Provide the [X, Y] coordinate of the cell's center where the given text is located.  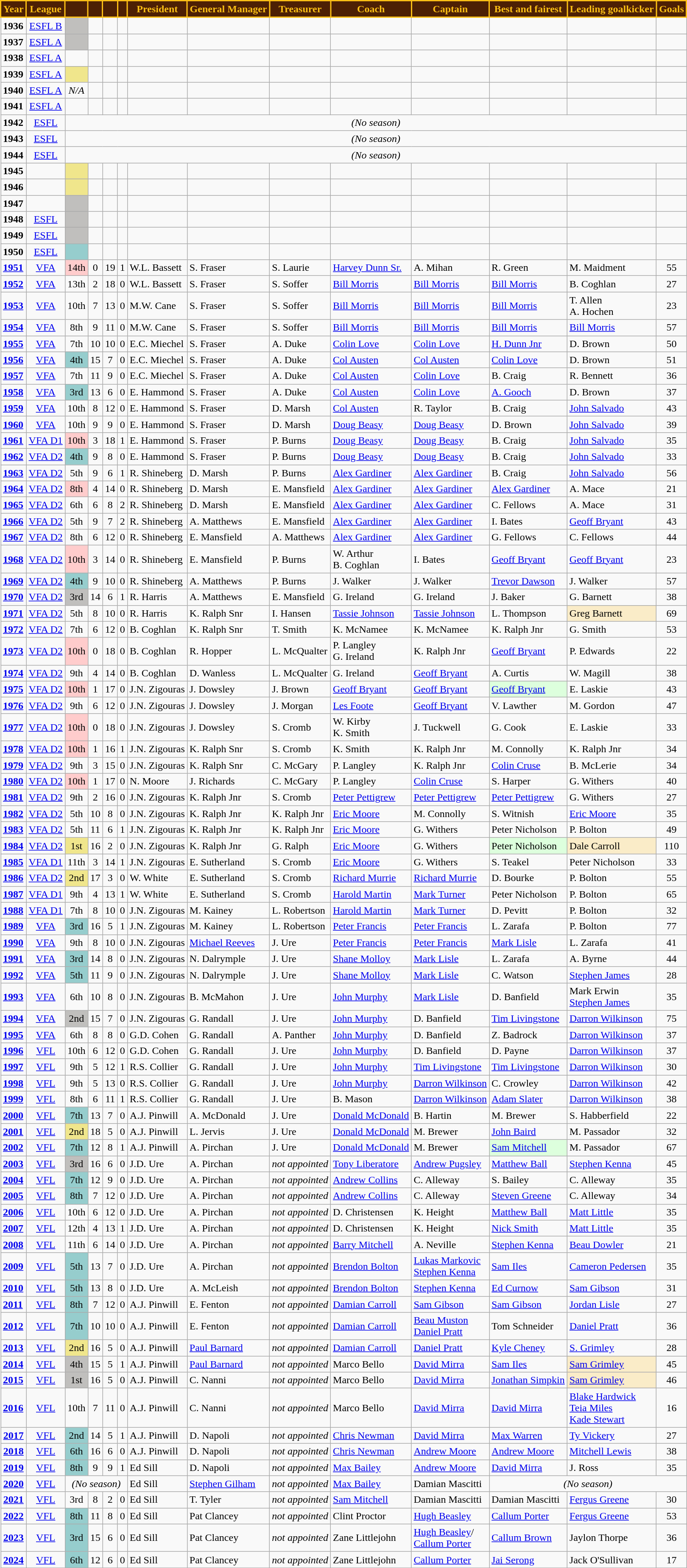
1990 [14, 942]
1944 [14, 155]
Jack O'Sullivan [612, 1560]
C. Crowley [528, 1083]
Cameron Pedersen [612, 1266]
I. Hansen [300, 613]
R. Taylor [450, 408]
J. Richards [228, 781]
2001 [14, 1132]
Nick Smith [528, 1228]
Lukas MarkovicStephen Kenna [450, 1266]
1978 [14, 749]
P. Edwards [612, 651]
2012 [14, 1326]
1995 [14, 1034]
M. Maidment [612, 268]
2010 [14, 1288]
2017 [14, 1435]
1945 [14, 171]
1970 [14, 597]
S. Grimley [612, 1348]
Treasurer [300, 9]
1957 [14, 376]
1960 [14, 424]
41 [672, 942]
A. Mihan [450, 268]
S. Harper [528, 781]
1991 [14, 959]
1996 [14, 1051]
75 [672, 1018]
46 [672, 1380]
1964 [14, 489]
1958 [14, 392]
1982 [14, 814]
V. Lawther [528, 705]
A. McDonald [228, 1115]
G. Cook [528, 727]
Jonathan Simpkin [528, 1380]
1936 [14, 25]
Kyle Cheney [528, 1348]
2011 [14, 1304]
1998 [14, 1083]
2018 [14, 1451]
110 [672, 846]
C. Watson [528, 975]
1994 [14, 1018]
N. Moore [157, 781]
1948 [14, 220]
40 [672, 781]
A. Curtis [528, 673]
2022 [14, 1516]
John Baird [528, 1132]
1971 [14, 613]
B. McMahon [228, 997]
Steven Greene [528, 1196]
Blake Hardwick Teia Miles Kade Stewart [612, 1408]
G. Barnett [612, 597]
1976 [14, 705]
12th [76, 1228]
H. Dunn Jnr [528, 344]
K. Smith [371, 749]
A. Panther [300, 1034]
1986 [14, 878]
Greg Barnett [612, 613]
Harvey Dunn Sr. [371, 268]
Trevor Dawson [528, 581]
Barry Mitchell [371, 1244]
J. Brown [300, 689]
S. Habberfield [612, 1115]
A. Gooch [528, 392]
B. McLerie [612, 765]
1992 [14, 975]
2023 [14, 1537]
50 [672, 344]
N/A [76, 90]
39 [672, 424]
1985 [14, 862]
Mitchell Lewis [612, 1451]
Coach [371, 9]
Tony Liberatore [371, 1164]
1969 [14, 581]
T. Tyler [228, 1500]
1939 [14, 74]
67 [672, 1148]
Stephen James [612, 975]
1947 [14, 203]
1940 [14, 90]
2003 [14, 1164]
A. Neville [450, 1244]
1977 [14, 727]
1979 [14, 765]
1963 [14, 473]
G. Fellows [528, 537]
1952 [14, 284]
Beau Dowler [612, 1244]
1959 [14, 408]
2007 [14, 1228]
League [46, 9]
Best and fairest [528, 9]
Z. Badrock [528, 1034]
T. Smith [300, 629]
Jai Serong [528, 1560]
Les Foote [371, 705]
L. Thompson [528, 613]
A. McLeish [228, 1288]
2004 [14, 1180]
D. Payne [528, 1051]
1954 [14, 328]
S. Witnish [528, 814]
R. Bennett [612, 376]
G. Smith [612, 629]
1983 [14, 830]
1949 [14, 236]
Callum Brown [528, 1537]
1953 [14, 306]
2006 [14, 1212]
Max Warren [528, 1435]
T. Allen A. Hochen [612, 306]
M. Gordon [612, 705]
1955 [14, 344]
S. Teakel [528, 862]
Jaylon Thorpe [612, 1537]
2000 [14, 1115]
1937 [14, 42]
Jordan Lisle [612, 1304]
1961 [14, 440]
13th [76, 284]
General Manager [228, 9]
1974 [14, 673]
Andrew Pugsley [450, 1164]
Beau MustonDaniel Pratt [450, 1326]
1946 [14, 187]
56 [672, 473]
14th [76, 268]
Stephen Gilham [228, 1484]
1941 [14, 106]
S. Laurie [300, 268]
R. Green [528, 268]
Ed Curnow [528, 1288]
2009 [14, 1266]
1975 [14, 689]
1942 [14, 122]
W. KirbyK. Smith [371, 727]
2002 [14, 1148]
2016 [14, 1408]
R. Hopper [228, 651]
Mark Erwin Stephen James [612, 997]
2020 [14, 1484]
1938 [14, 58]
1966 [14, 521]
2005 [14, 1196]
1997 [14, 1067]
J. Ross [612, 1468]
1972 [14, 629]
1968 [14, 559]
D. Wanless [228, 673]
1973 [14, 651]
1962 [14, 456]
2014 [14, 1364]
Dale Carroll [612, 846]
1943 [14, 139]
42 [672, 1083]
77 [672, 926]
1956 [14, 360]
S. Bailey [528, 1180]
Leading goalkicker [612, 9]
Hugh Beasley [450, 1516]
1965 [14, 505]
Adam Slater [528, 1099]
W. ArthurB. Coghlan [371, 559]
Michael Reeves [228, 942]
1988 [14, 910]
1980 [14, 781]
19 [110, 268]
J. Morgan [300, 705]
J. Tuckwell [450, 727]
1993 [14, 997]
1951 [14, 268]
1967 [14, 537]
47 [672, 705]
1981 [14, 798]
51 [672, 360]
69 [672, 613]
1987 [14, 894]
Captain [450, 9]
2024 [14, 1560]
2019 [14, 1468]
1999 [14, 1099]
49 [672, 830]
B. Hartin [450, 1115]
2013 [14, 1348]
Hugh Beasley/Callum Porter [450, 1537]
President [157, 9]
2015 [14, 1380]
L. Jervis [228, 1132]
2008 [14, 1244]
Year [14, 9]
W. Magill [612, 673]
J. Baker [528, 597]
Clint Proctor [371, 1516]
Goals [672, 9]
ESFL B [46, 25]
P. LangleyG. Ireland [371, 651]
Tom Schneider [528, 1326]
B. Mason [371, 1099]
A. Byrne [612, 959]
1989 [14, 926]
65 [672, 894]
1984 [14, 846]
Ty Vickery [612, 1435]
G. Ralph [300, 846]
D. Bourke [528, 878]
2021 [14, 1500]
1950 [14, 252]
D. Pevitt [528, 910]
